Locate the cell with the specified text and output its [X, Y] center coordinate. 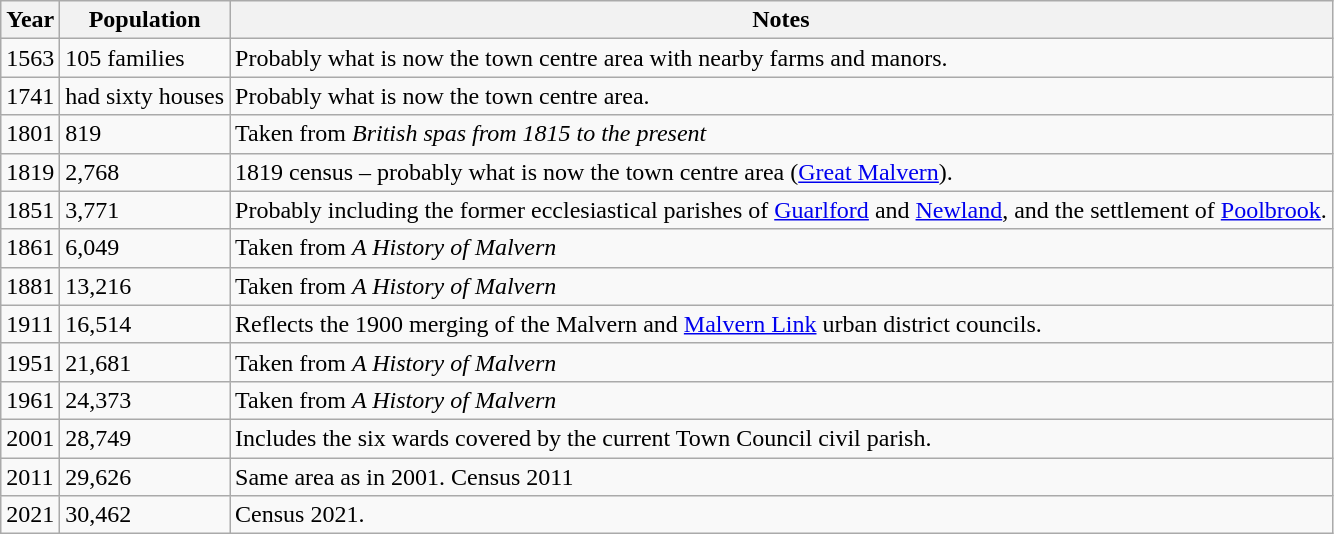
1961 [30, 400]
28,749 [145, 438]
3,771 [145, 210]
21,681 [145, 362]
6,049 [145, 248]
Includes the six wards covered by the current Town Council civil parish. [782, 438]
1951 [30, 362]
Year [30, 20]
1861 [30, 248]
2001 [30, 438]
30,462 [145, 515]
had sixty houses [145, 96]
29,626 [145, 477]
1741 [30, 96]
Same area as in 2001. Census 2011 [782, 477]
1801 [30, 134]
13,216 [145, 286]
1819 census – probably what is now the town centre area (Great Malvern). [782, 172]
Probably what is now the town centre area. [782, 96]
Notes [782, 20]
Census 2021. [782, 515]
Probably including the former ecclesiastical parishes of Guarlford and Newland, and the settlement of Poolbrook. [782, 210]
819 [145, 134]
1563 [30, 58]
Taken from British spas from 1815 to the present [782, 134]
Probably what is now the town centre area with nearby farms and manors. [782, 58]
1911 [30, 324]
Reflects the 1900 merging of the Malvern and Malvern Link urban district councils. [782, 324]
1851 [30, 210]
2021 [30, 515]
2011 [30, 477]
24,373 [145, 400]
Population [145, 20]
1819 [30, 172]
16,514 [145, 324]
1881 [30, 286]
105 families [145, 58]
2,768 [145, 172]
